Return [x, y] of the center of cell containing provided text 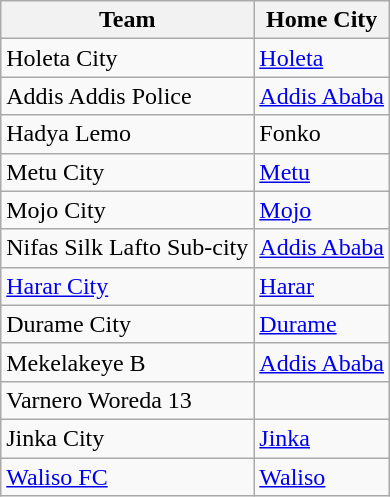
Mojo City [128, 210]
Jinka [322, 438]
Harar City [128, 286]
Fonko [322, 134]
Waliso [322, 477]
Holeta [322, 58]
Holeta City [128, 58]
Team [128, 20]
Durame City [128, 324]
Mekelakeye B [128, 362]
Durame [322, 324]
Addis Addis Police [128, 96]
Mojo [322, 210]
Home City [322, 20]
Metu [322, 172]
Hadya Lemo [128, 134]
Metu City [128, 172]
Nifas Silk Lafto Sub-city [128, 248]
Waliso FC [128, 477]
Jinka City [128, 438]
Harar [322, 286]
Varnero Woreda 13 [128, 400]
